Detect which cell encompasses the target text, then output its (X, Y) center coordinate. 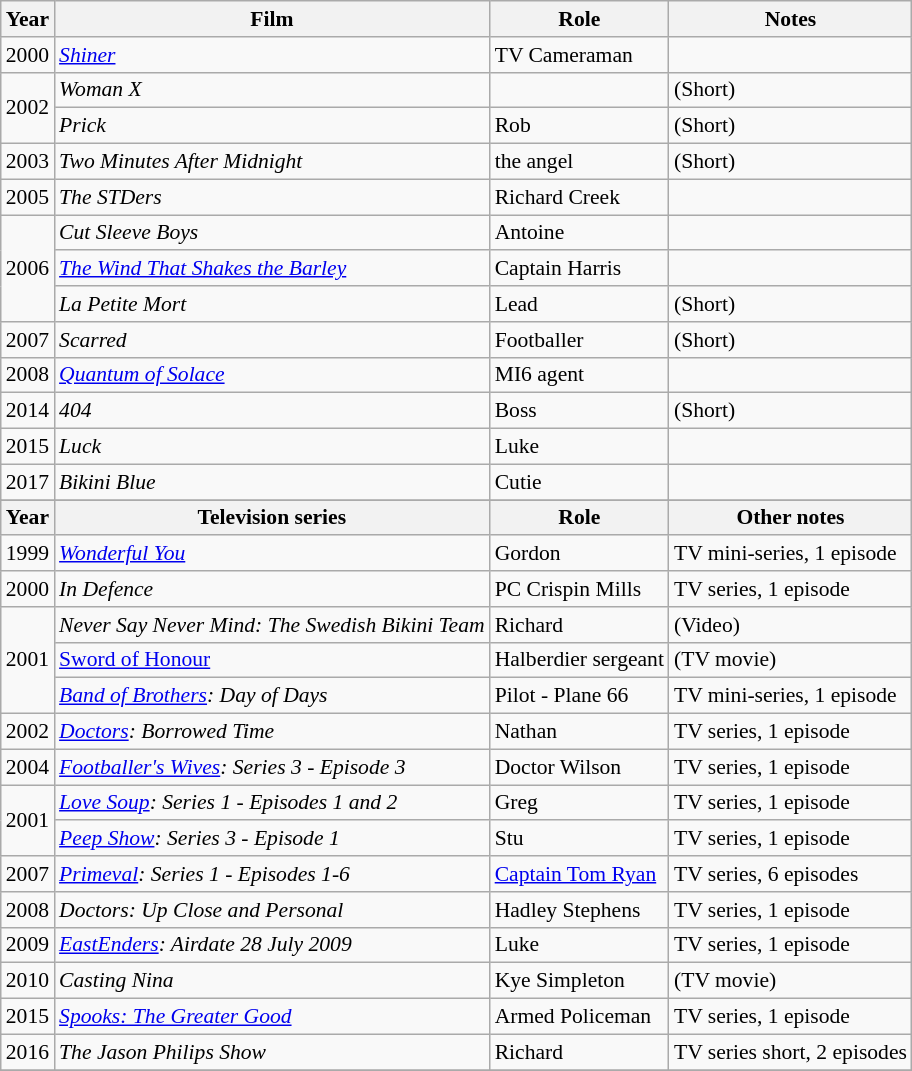
Captain Tom Ryan (580, 874)
2016 (28, 1052)
Nathan (580, 732)
Scarred (272, 340)
TV series, 6 episodes (790, 874)
Cutie (580, 482)
Love Soup: Series 1 - Episodes 1 and 2 (272, 803)
TV Cameraman (580, 55)
Television series (272, 518)
2014 (28, 411)
Band of Brothers: Day of Days (272, 696)
Woman X (272, 90)
Two Minutes After Midnight (272, 162)
Greg (580, 803)
Doctor Wilson (580, 767)
2009 (28, 945)
EastEnders: Airdate 28 July 2009 (272, 945)
Film (272, 19)
(Video) (790, 625)
The Wind That Shakes the Barley (272, 269)
Pilot - Plane 66 (580, 696)
MI6 agent (580, 375)
La Petite Mort (272, 304)
The STDers (272, 197)
1999 (28, 554)
Peep Show: Series 3 - Episode 1 (272, 839)
Wonderful You (272, 554)
404 (272, 411)
Antoine (580, 233)
Primeval: Series 1 - Episodes 1-6 (272, 874)
2003 (28, 162)
Captain Harris (580, 269)
Sword of Honour (272, 660)
Hadley Stephens (580, 910)
2004 (28, 767)
2010 (28, 981)
Richard Creek (580, 197)
the angel (580, 162)
Doctors: Borrowed Time (272, 732)
Casting Nina (272, 981)
2017 (28, 482)
2006 (28, 268)
Doctors: Up Close and Personal (272, 910)
Kye Simpleton (580, 981)
The Jason Philips Show (272, 1052)
Never Say Never Mind: The Swedish Bikini Team (272, 625)
Prick (272, 126)
Quantum of Solace (272, 375)
Other notes (790, 518)
Stu (580, 839)
PC Crispin Mills (580, 589)
2005 (28, 197)
Rob (580, 126)
Cut Sleeve Boys (272, 233)
Footballer's Wives: Series 3 - Episode 3 (272, 767)
Notes (790, 19)
Spooks: The Greater Good (272, 1017)
TV series short, 2 episodes (790, 1052)
Lead (580, 304)
Halberdier sergeant (580, 660)
Shiner (272, 55)
Luck (272, 447)
Footballer (580, 340)
Bikini Blue (272, 482)
In Defence (272, 589)
Boss (580, 411)
Gordon (580, 554)
Armed Policeman (580, 1017)
